Output the (x, y) coordinate of the center of the cell containing the given text.  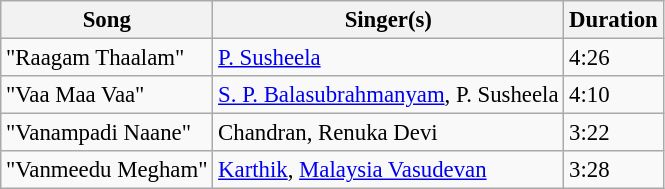
Song (107, 20)
P. Susheela (388, 58)
"Vanmeedu Megham" (107, 170)
S. P. Balasubrahmanyam, P. Susheela (388, 95)
"Raagam Thaalam" (107, 58)
"Vaa Maa Vaa" (107, 95)
Chandran, Renuka Devi (388, 133)
"Vanampadi Naane" (107, 133)
3:22 (614, 133)
4:26 (614, 58)
3:28 (614, 170)
Singer(s) (388, 20)
Duration (614, 20)
4:10 (614, 95)
Karthik, Malaysia Vasudevan (388, 170)
